Determine the [x, y] coordinate at the center of the cell enclosing the given text.  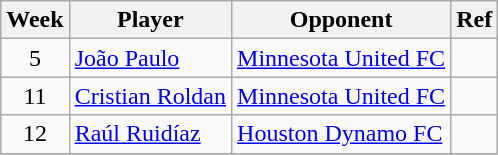
Week [35, 20]
5 [35, 58]
Ref [474, 20]
Cristian Roldan [150, 96]
João Paulo [150, 58]
Opponent [342, 20]
12 [35, 134]
Raúl Ruidíaz [150, 134]
11 [35, 96]
Player [150, 20]
Houston Dynamo FC [342, 134]
